Identify which cell holds the provided text, then report its (x, y) central coordinate. 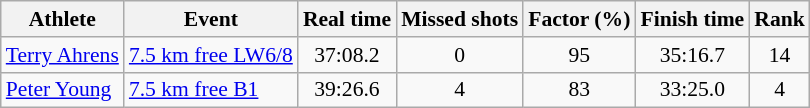
Real time (347, 19)
95 (579, 55)
0 (460, 55)
Peter Young (62, 90)
14 (780, 55)
Event (211, 19)
7.5 km free LW6/8 (211, 55)
37:08.2 (347, 55)
Terry Ahrens (62, 55)
35:16.7 (692, 55)
83 (579, 90)
Finish time (692, 19)
Rank (780, 19)
39:26.6 (347, 90)
7.5 km free B1 (211, 90)
33:25.0 (692, 90)
Missed shots (460, 19)
Athlete (62, 19)
Factor (%) (579, 19)
